Return the [X, Y] coordinate for the center point of the cell that contains the specified text.  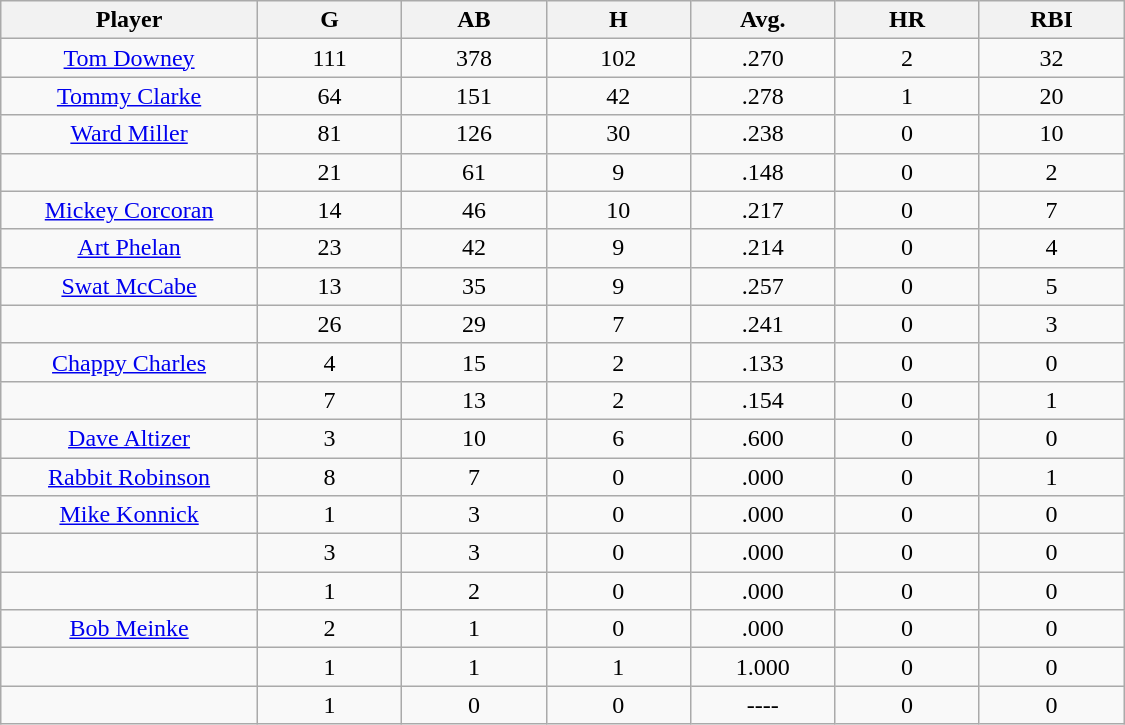
151 [474, 96]
---- [763, 705]
.214 [763, 248]
AB [474, 20]
Ward Miller [130, 134]
8 [329, 477]
20 [1051, 96]
23 [329, 248]
.270 [763, 58]
Art Phelan [130, 248]
G [329, 20]
Bob Meinke [130, 629]
26 [329, 324]
.238 [763, 134]
.278 [763, 96]
.241 [763, 324]
Chappy Charles [130, 362]
32 [1051, 58]
Swat McCabe [130, 286]
Tommy Clarke [130, 96]
29 [474, 324]
RBI [1051, 20]
102 [618, 58]
Mike Konnick [130, 515]
21 [329, 172]
Avg. [763, 20]
Rabbit Robinson [130, 477]
Dave Altizer [130, 438]
H [618, 20]
Mickey Corcoran [130, 210]
61 [474, 172]
HR [907, 20]
111 [329, 58]
.257 [763, 286]
.600 [763, 438]
.154 [763, 400]
1.000 [763, 667]
.133 [763, 362]
15 [474, 362]
64 [329, 96]
.148 [763, 172]
6 [618, 438]
35 [474, 286]
5 [1051, 286]
46 [474, 210]
30 [618, 134]
14 [329, 210]
Player [130, 20]
.217 [763, 210]
Tom Downey [130, 58]
126 [474, 134]
81 [329, 134]
378 [474, 58]
